Capture the cell that displays the provided text and extract its (X, Y) central coordinate. 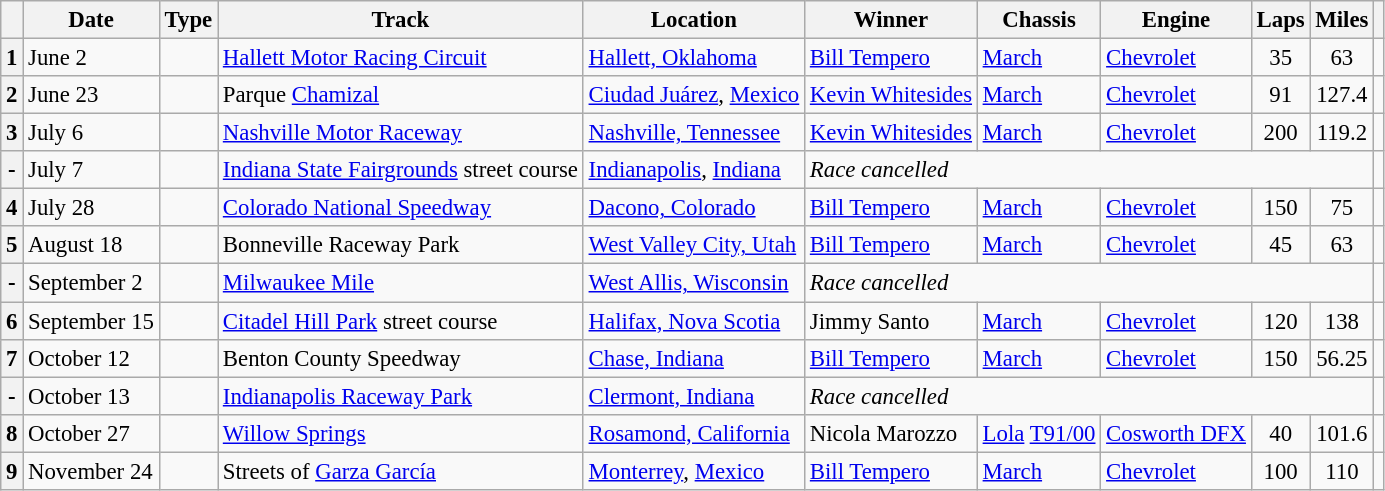
Nicola Marozzo (892, 433)
6 (12, 321)
Cosworth DFX (1176, 433)
138 (1342, 321)
Streets of Garza García (401, 471)
Date (91, 20)
110 (1342, 471)
Laps (1280, 20)
35 (1280, 58)
July 6 (91, 133)
119.2 (1342, 133)
Ciudad Juárez, Mexico (694, 95)
Nashville Motor Raceway (401, 133)
Rosamond, California (694, 433)
2 (12, 95)
8 (12, 433)
75 (1342, 208)
91 (1280, 95)
200 (1280, 133)
Willow Springs (401, 433)
Dacono, Colorado (694, 208)
June 23 (91, 95)
9 (12, 471)
July 7 (91, 170)
Winner (892, 20)
Indianapolis Raceway Park (401, 396)
7 (12, 358)
Monterrey, Mexico (694, 471)
Chassis (1038, 20)
West Allis, Wisconsin (694, 283)
45 (1280, 245)
Milwaukee Mile (401, 283)
127.4 (1342, 95)
120 (1280, 321)
Type (188, 20)
Miles (1342, 20)
Indianapolis, Indiana (694, 170)
5 (12, 245)
September 2 (91, 283)
August 18 (91, 245)
Track (401, 20)
June 2 (91, 58)
3 (12, 133)
56.25 (1342, 358)
Indiana State Fairgrounds street course (401, 170)
Chase, Indiana (694, 358)
West Valley City, Utah (694, 245)
100 (1280, 471)
July 28 (91, 208)
November 24 (91, 471)
Parque Chamizal (401, 95)
Halifax, Nova Scotia (694, 321)
Clermont, Indiana (694, 396)
Jimmy Santo (892, 321)
Lola T91/00 (1038, 433)
Location (694, 20)
Colorado National Speedway (401, 208)
Hallett, Oklahoma (694, 58)
Benton County Speedway (401, 358)
October 12 (91, 358)
4 (12, 208)
Nashville, Tennessee (694, 133)
Citadel Hill Park street course (401, 321)
September 15 (91, 321)
Hallett Motor Racing Circuit (401, 58)
40 (1280, 433)
101.6 (1342, 433)
1 (12, 58)
Bonneville Raceway Park (401, 245)
October 27 (91, 433)
October 13 (91, 396)
Engine (1176, 20)
